Capture the cell that displays the provided text and extract its (x, y) central coordinate. 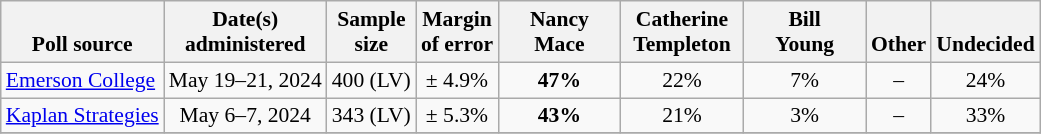
400 (LV) (372, 80)
Samplesize (372, 32)
NancyMace (560, 32)
Marginof error (457, 32)
43% (560, 116)
± 4.9% (457, 80)
Date(s)administered (246, 32)
343 (LV) (372, 116)
22% (682, 80)
47% (560, 80)
7% (804, 80)
Undecided (985, 32)
3% (804, 116)
CatherineTempleton (682, 32)
24% (985, 80)
Kaplan Strategies (82, 116)
Other (898, 32)
BillYoung (804, 32)
± 5.3% (457, 116)
May 6–7, 2024 (246, 116)
Emerson College (82, 80)
33% (985, 116)
21% (682, 116)
May 19–21, 2024 (246, 80)
Poll source (82, 32)
